Extract the (x, y) coordinate from the center of the cell holding the provided text.  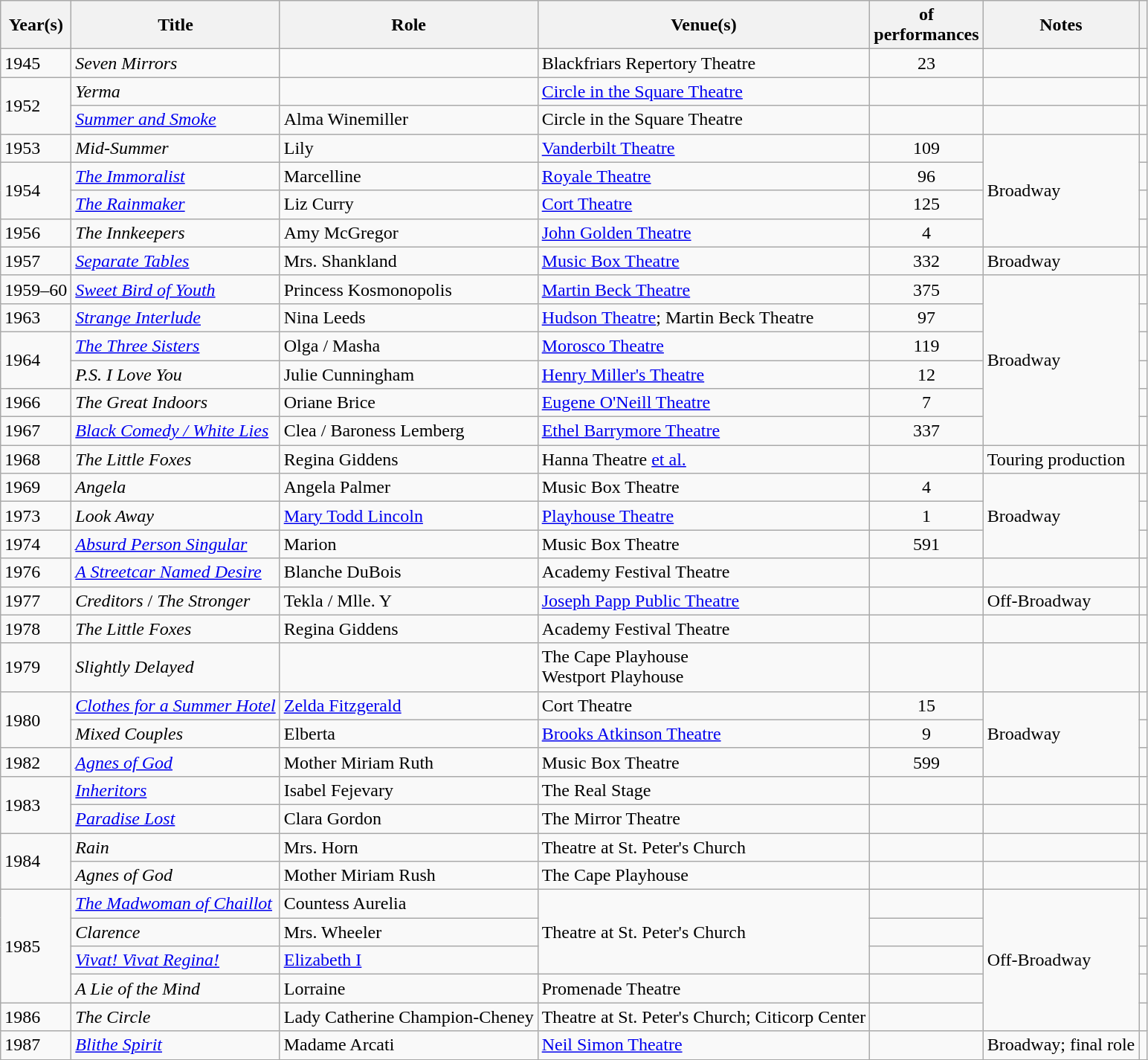
Mrs. Horn (409, 847)
Clarence (175, 932)
Mary Todd Lincoln (409, 516)
Separate Tables (175, 261)
1984 (36, 861)
The Mirror Theatre (703, 818)
Oriane Brice (409, 403)
Joseph Papp Public Theatre (703, 601)
599 (926, 762)
1987 (36, 1045)
Broadway; final role (1061, 1045)
Mid-Summer (175, 148)
Inheritors (175, 790)
9 (926, 734)
Madame Arcati (409, 1045)
Yerma (175, 91)
Mixed Couples (175, 734)
Blanche DuBois (409, 572)
Year(s) (36, 25)
1954 (36, 190)
Princess Kosmonopolis (409, 289)
1968 (36, 459)
Neil Simon Theatre (703, 1045)
Notes (1061, 25)
Brooks Atkinson Theatre (703, 734)
The Cape Playhouse (703, 876)
Hanna Theatre et al. (703, 459)
Seven Mirrors (175, 63)
Isabel Fejevary (409, 790)
1974 (36, 544)
The Madwoman of Chaillot (175, 904)
97 (926, 317)
Julie Cunningham (409, 374)
A Streetcar Named Desire (175, 572)
1985 (36, 946)
23 (926, 63)
Marion (409, 544)
Elberta (409, 734)
Olga / Masha (409, 346)
P.S. I Love You (175, 374)
1969 (36, 488)
1979 (36, 668)
Mother Miriam Rush (409, 876)
Mrs. Wheeler (409, 932)
Martin Beck Theatre (703, 289)
Ethel Barrymore Theatre (703, 431)
1957 (36, 261)
The Innkeepers (175, 233)
The Real Stage (703, 790)
Nina Leeds (409, 317)
Role (409, 25)
Vivat! Vivat Regina! (175, 960)
1964 (36, 360)
Mrs. Shankland (409, 261)
ofperformances (926, 25)
Angela (175, 488)
125 (926, 204)
1986 (36, 1017)
The Circle (175, 1017)
375 (926, 289)
Zelda Fitzgerald (409, 705)
The Immoralist (175, 176)
1953 (36, 148)
Sweet Bird of Youth (175, 289)
96 (926, 176)
1978 (36, 629)
Strange Interlude (175, 317)
The Rainmaker (175, 204)
Amy McGregor (409, 233)
Look Away (175, 516)
Absurd Person Singular (175, 544)
Mother Miriam Ruth (409, 762)
Marcelline (409, 176)
Lady Catherine Champion-Cheney (409, 1017)
Playhouse Theatre (703, 516)
Elizabeth I (409, 960)
Morosco Theatre (703, 346)
Liz Curry (409, 204)
Title (175, 25)
Lorraine (409, 989)
Black Comedy / White Lies (175, 431)
Rain (175, 847)
Summer and Smoke (175, 120)
Paradise Lost (175, 818)
Blackfriars Repertory Theatre (703, 63)
Clothes for a Summer Hotel (175, 705)
1983 (36, 804)
A Lie of the Mind (175, 989)
The Great Indoors (175, 403)
Vanderbilt Theatre (703, 148)
The Three Sisters (175, 346)
1956 (36, 233)
The Cape Playhouse Westport Playhouse (703, 668)
1959–60 (36, 289)
1982 (36, 762)
7 (926, 403)
1945 (36, 63)
109 (926, 148)
119 (926, 346)
Touring production (1061, 459)
1980 (36, 720)
Theatre at St. Peter's Church; Citicorp Center (703, 1017)
591 (926, 544)
Tekla / Mlle. Y (409, 601)
Henry Miller's Theatre (703, 374)
Blithe Spirit (175, 1045)
15 (926, 705)
1977 (36, 601)
Creditors / The Stronger (175, 601)
Eugene O'Neill Theatre (703, 403)
Slightly Delayed (175, 668)
1973 (36, 516)
Venue(s) (703, 25)
1976 (36, 572)
1967 (36, 431)
Countess Aurelia (409, 904)
Hudson Theatre; Martin Beck Theatre (703, 317)
Promenade Theatre (703, 989)
Royale Theatre (703, 176)
1952 (36, 106)
John Golden Theatre (703, 233)
1 (926, 516)
337 (926, 431)
Clea / Baroness Lemberg (409, 431)
Angela Palmer (409, 488)
Clara Gordon (409, 818)
332 (926, 261)
Lily (409, 148)
12 (926, 374)
1966 (36, 403)
1963 (36, 317)
Alma Winemiller (409, 120)
